Detect which cell encompasses the target text, then output its (X, Y) center coordinate. 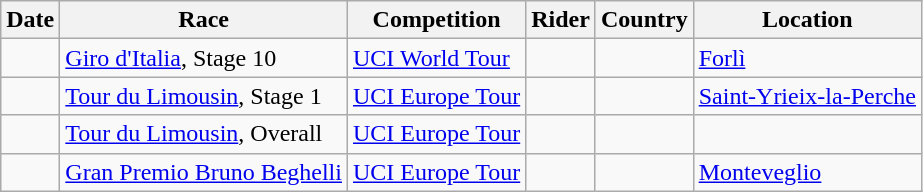
Competition (436, 20)
Tour du Limousin, Overall (204, 134)
UCI World Tour (436, 58)
Race (204, 20)
Gran Premio Bruno Beghelli (204, 172)
Monteveglio (807, 172)
Country (644, 20)
Saint-Yrieix-la-Perche (807, 96)
Date (30, 20)
Giro d'Italia, Stage 10 (204, 58)
Forlì (807, 58)
Rider (561, 20)
Tour du Limousin, Stage 1 (204, 96)
Location (807, 20)
